Extract the [X, Y] coordinate from the center of the cell holding the provided text.  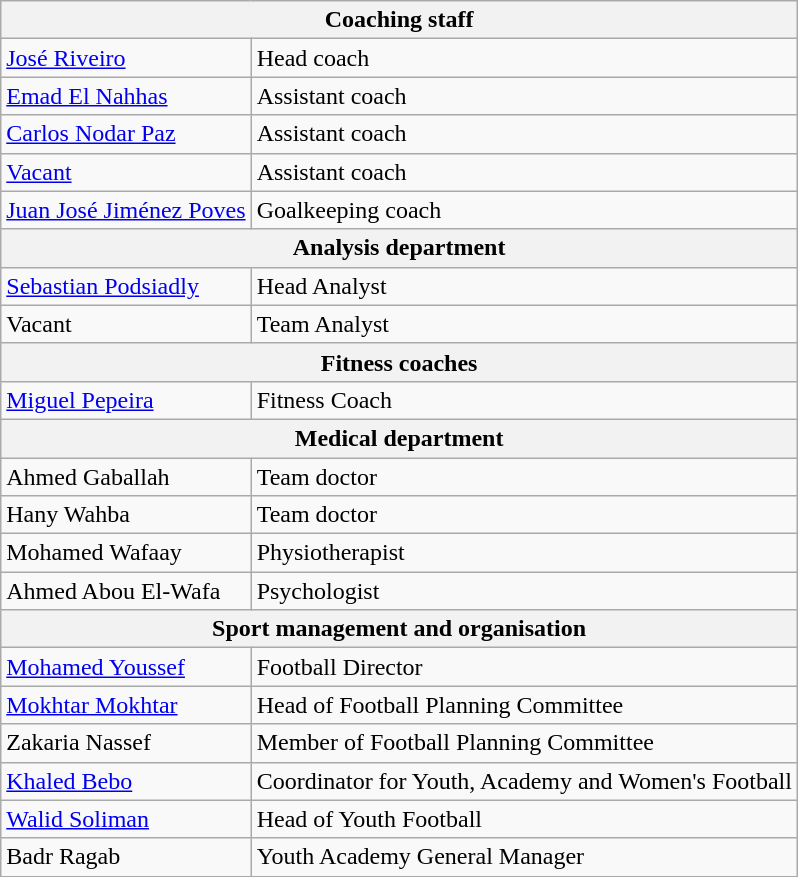
Sebastian Podsiadly [126, 286]
Member of Football Planning Committee [524, 743]
Zakaria Nassef [126, 743]
Hany Wahba [126, 515]
Physiotherapist [524, 553]
Psychologist [524, 591]
Head coach [524, 58]
Walid Soliman [126, 819]
José Riveiro [126, 58]
Miguel Pepeira [126, 400]
Juan José Jiménez Poves [126, 210]
Sport management and organisation [400, 629]
Youth Academy General Manager [524, 857]
Goalkeeping coach [524, 210]
Carlos Nodar Paz [126, 134]
Head Analyst [524, 286]
Coordinator for Youth, Academy and Women's Football [524, 781]
Analysis department [400, 248]
Khaled Bebo [126, 781]
Coaching staff [400, 20]
Mohamed Wafaay [126, 553]
Ahmed Abou El-Wafa [126, 591]
Medical department [400, 438]
Mokhtar Mokhtar [126, 705]
Football Director [524, 667]
Team Analyst [524, 324]
Fitness Coach [524, 400]
Mohamed Youssef [126, 667]
Head of Football Planning Committee [524, 705]
Badr Ragab [126, 857]
Head of Youth Football [524, 819]
Emad El Nahhas [126, 96]
Ahmed Gaballah [126, 477]
Fitness coaches [400, 362]
